Detect which cell encompasses the target text, then output its (X, Y) center coordinate. 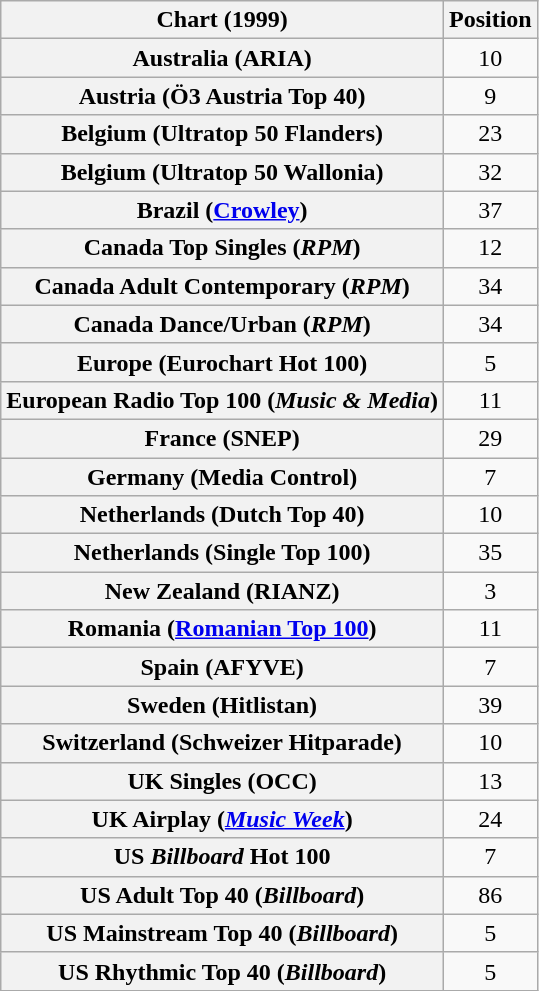
23 (490, 134)
European Radio Top 100 (Music & Media) (222, 400)
US Billboard Hot 100 (222, 857)
France (SNEP) (222, 438)
86 (490, 895)
UK Airplay (Music Week) (222, 819)
Position (490, 20)
Germany (Media Control) (222, 477)
Spain (AFYVE) (222, 667)
Canada Dance/Urban (RPM) (222, 324)
Switzerland (Schweizer Hitparade) (222, 743)
Netherlands (Single Top 100) (222, 553)
3 (490, 591)
Netherlands (Dutch Top 40) (222, 515)
Austria (Ö3 Austria Top 40) (222, 96)
Chart (1999) (222, 20)
New Zealand (RIANZ) (222, 591)
Brazil (Crowley) (222, 210)
Belgium (Ultratop 50 Flanders) (222, 134)
Romania (Romanian Top 100) (222, 629)
37 (490, 210)
US Adult Top 40 (Billboard) (222, 895)
Canada Adult Contemporary (RPM) (222, 286)
Belgium (Ultratop 50 Wallonia) (222, 172)
US Mainstream Top 40 (Billboard) (222, 933)
24 (490, 819)
Europe (Eurochart Hot 100) (222, 362)
35 (490, 553)
US Rhythmic Top 40 (Billboard) (222, 971)
13 (490, 781)
Sweden (Hitlistan) (222, 705)
9 (490, 96)
29 (490, 438)
39 (490, 705)
UK Singles (OCC) (222, 781)
Canada Top Singles (RPM) (222, 248)
12 (490, 248)
32 (490, 172)
Australia (ARIA) (222, 58)
